Search for the cell housing the specified text and yield its [x, y] center coordinate. 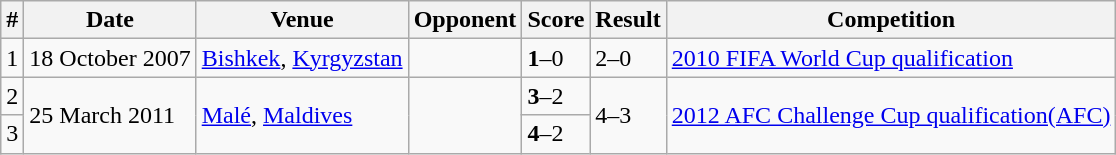
2010 FIFA World Cup qualification [891, 58]
3 [12, 134]
Result [628, 20]
3–2 [556, 96]
Bishkek, Kyrgyzstan [302, 58]
Opponent [465, 20]
Malé, Maldives [302, 115]
25 March 2011 [110, 115]
Date [110, 20]
2–0 [628, 58]
Venue [302, 20]
2 [12, 96]
Competition [891, 20]
1–0 [556, 58]
18 October 2007 [110, 58]
4–2 [556, 134]
2012 AFC Challenge Cup qualification(AFC) [891, 115]
1 [12, 58]
# [12, 20]
4–3 [628, 115]
Score [556, 20]
